Pinpoint the cell where the given text exists, returning its (x, y) midpoint coordinate. 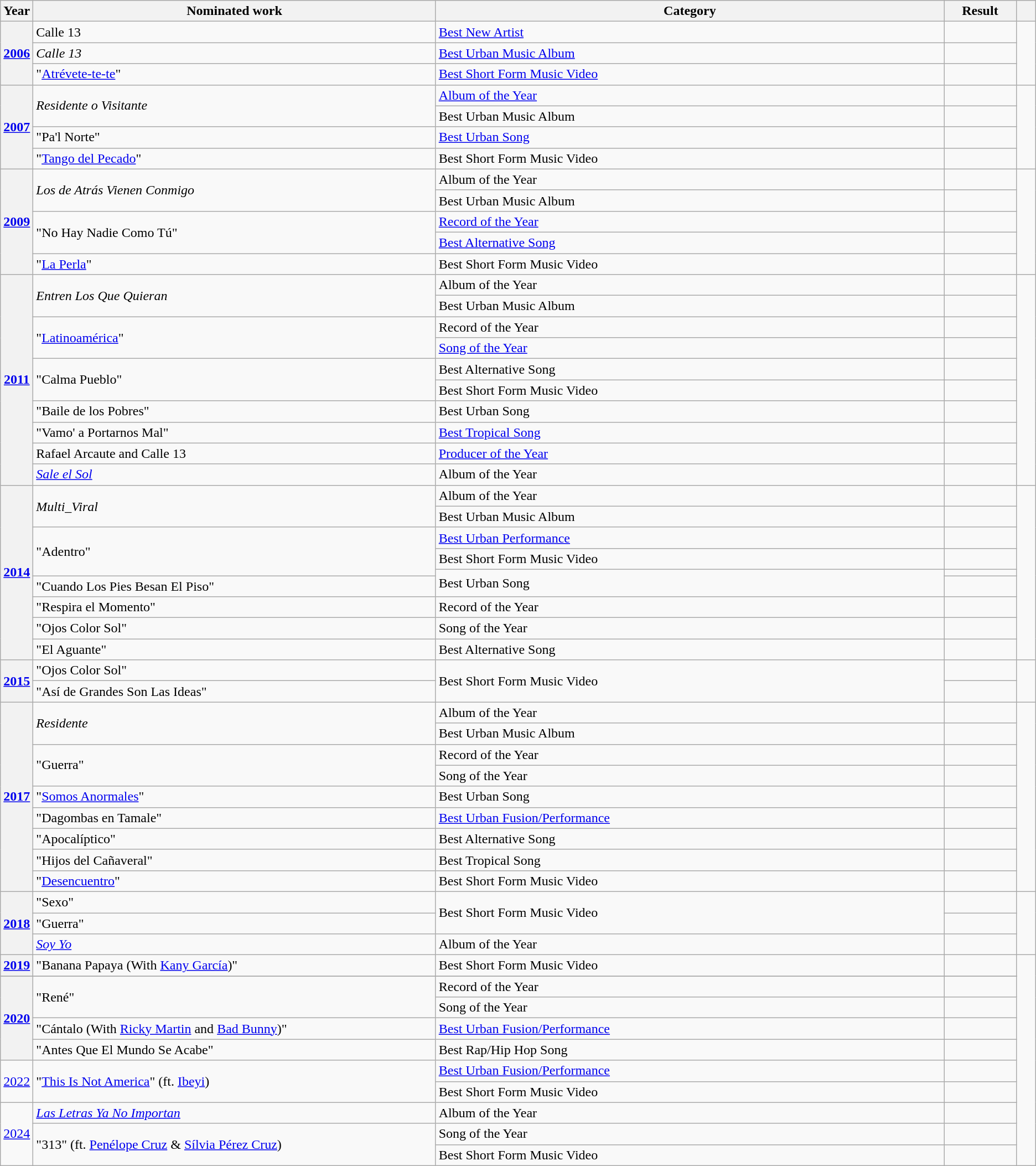
"Pa'l Norte" (235, 137)
"Atrévete-te-te" (235, 74)
2007 (17, 127)
Nominated work (235, 11)
"Cántalo (With Ricky Martin and Bad Bunny)" (235, 1029)
Best Rap/Hip Hop Song (690, 1050)
"Apocalíptico" (235, 839)
Best New Artist (690, 32)
"René" (235, 997)
"La Perla" (235, 264)
Entren Los Que Quieran (235, 296)
"El Aguante" (235, 649)
"Sexo" (235, 902)
2024 (17, 1134)
2022 (17, 1081)
"No Hay Nadie Como Tú" (235, 232)
2017 (17, 797)
2014 (17, 572)
"This Is Not America" (ft. Ibeyi) (235, 1081)
"Adentro" (235, 551)
"Antes Que El Mundo Se Acabe" (235, 1050)
Multi_Viral (235, 506)
"Latinoamérica" (235, 338)
2018 (17, 923)
Category (690, 11)
"Calma Pueblo" (235, 380)
"Desencuentro" (235, 881)
"Respira el Momento" (235, 607)
Producer of the Year (690, 453)
"Baile de los Pobres" (235, 411)
Soy Yo (235, 945)
"Así de Grandes Son Las Ideas" (235, 692)
"Vamo' a Portarnos Mal" (235, 432)
2006 (17, 53)
2020 (17, 1018)
Las Letras Ya No Importan (235, 1113)
Residente (235, 723)
"Somos Anormales" (235, 797)
Result (981, 11)
Best Urban Performance (690, 538)
"Tango del Pecado" (235, 158)
"Dagombas en Tamale" (235, 818)
Rafael Arcaute and Calle 13 (235, 453)
"Cuando Los Pies Besan El Piso" (235, 586)
2015 (17, 681)
Los de Atrás Vienen Conmigo (235, 190)
"Banana Papaya (With Kany García)" (235, 966)
Residente o Visitante (235, 106)
2011 (17, 380)
Sale el Sol (235, 474)
Year (17, 11)
2009 (17, 221)
"313" (ft. Penélope Cruz & Sílvia Pérez Cruz) (235, 1144)
"Hijos del Cañaveral" (235, 860)
2019 (17, 966)
